Return [x, y] of the center of cell containing provided text 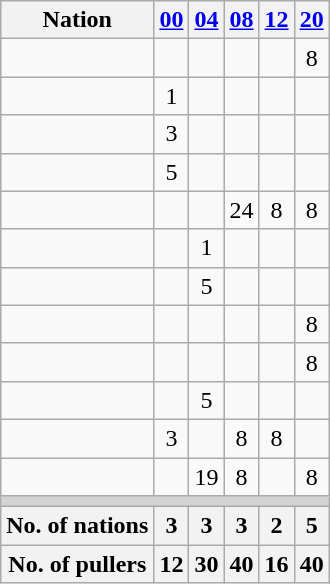
08 [242, 20]
16 [276, 564]
04 [206, 20]
Nation [78, 20]
00 [172, 20]
30 [206, 564]
No. of nations [78, 526]
24 [242, 210]
19 [206, 477]
2 [276, 526]
20 [312, 20]
No. of pullers [78, 564]
